Search for the cell housing the specified text and yield its [x, y] center coordinate. 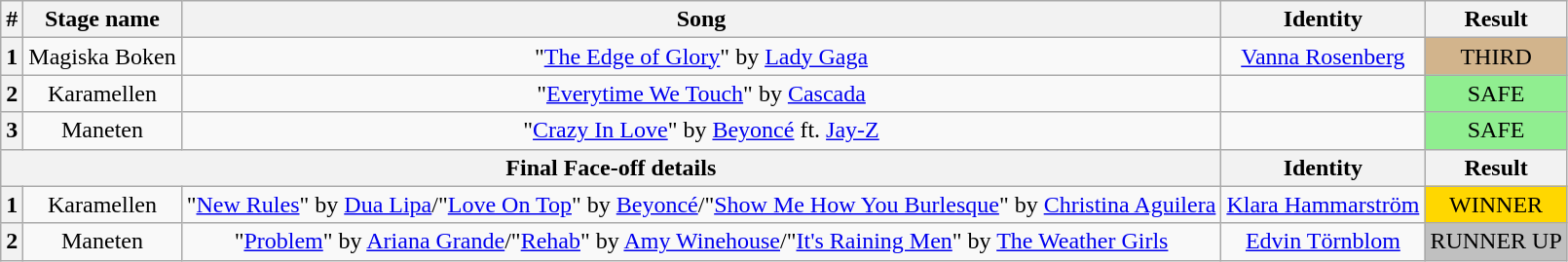
"The Edge of Glory" by Lady Gaga [701, 56]
RUNNER UP [1496, 242]
"Problem" by Ariana Grande/"Rehab" by Amy Winehouse/"It's Raining Men" by The Weather Girls [701, 242]
THIRD [1496, 56]
"Everytime We Touch" by Cascada [701, 94]
Edvin Törnblom [1323, 242]
Stage name [102, 19]
Final Face-off details [612, 168]
# [12, 19]
3 [12, 131]
"New Rules" by Dua Lipa/"Love On Top" by Beyoncé/"Show Me How You Burlesque" by Christina Aguilera [701, 205]
Song [701, 19]
Vanna Rosenberg [1323, 56]
Klara Hammarström [1323, 205]
WINNER [1496, 205]
"Crazy In Love" by Beyoncé ft. Jay-Z [701, 131]
Magiska Boken [102, 56]
